Provide the [x, y] coordinate of the cell's center where the given text is located.  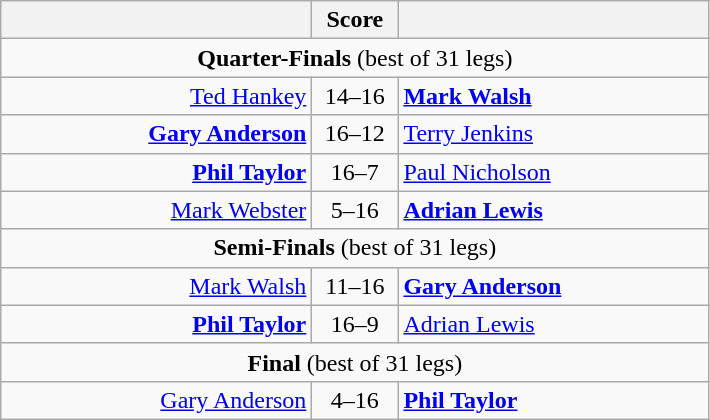
Semi-Finals (best of 31 legs) [355, 248]
16–12 [355, 134]
Quarter-Finals (best of 31 legs) [355, 58]
Score [355, 20]
4–16 [355, 400]
Terry Jenkins [554, 134]
16–9 [355, 324]
11–16 [355, 286]
Mark Webster [156, 210]
Paul Nicholson [554, 172]
5–16 [355, 210]
Final (best of 31 legs) [355, 362]
14–16 [355, 96]
Ted Hankey [156, 96]
16–7 [355, 172]
